Locate the cell with the specified text and output its [x, y] center coordinate. 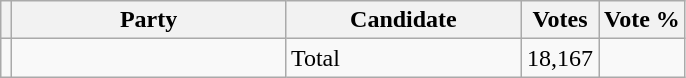
Votes [560, 20]
Party [149, 20]
Total [403, 58]
Candidate [403, 20]
Vote % [642, 20]
18,167 [560, 58]
